For the text-containing cell, return its midpoint in [X, Y] coordinate format. 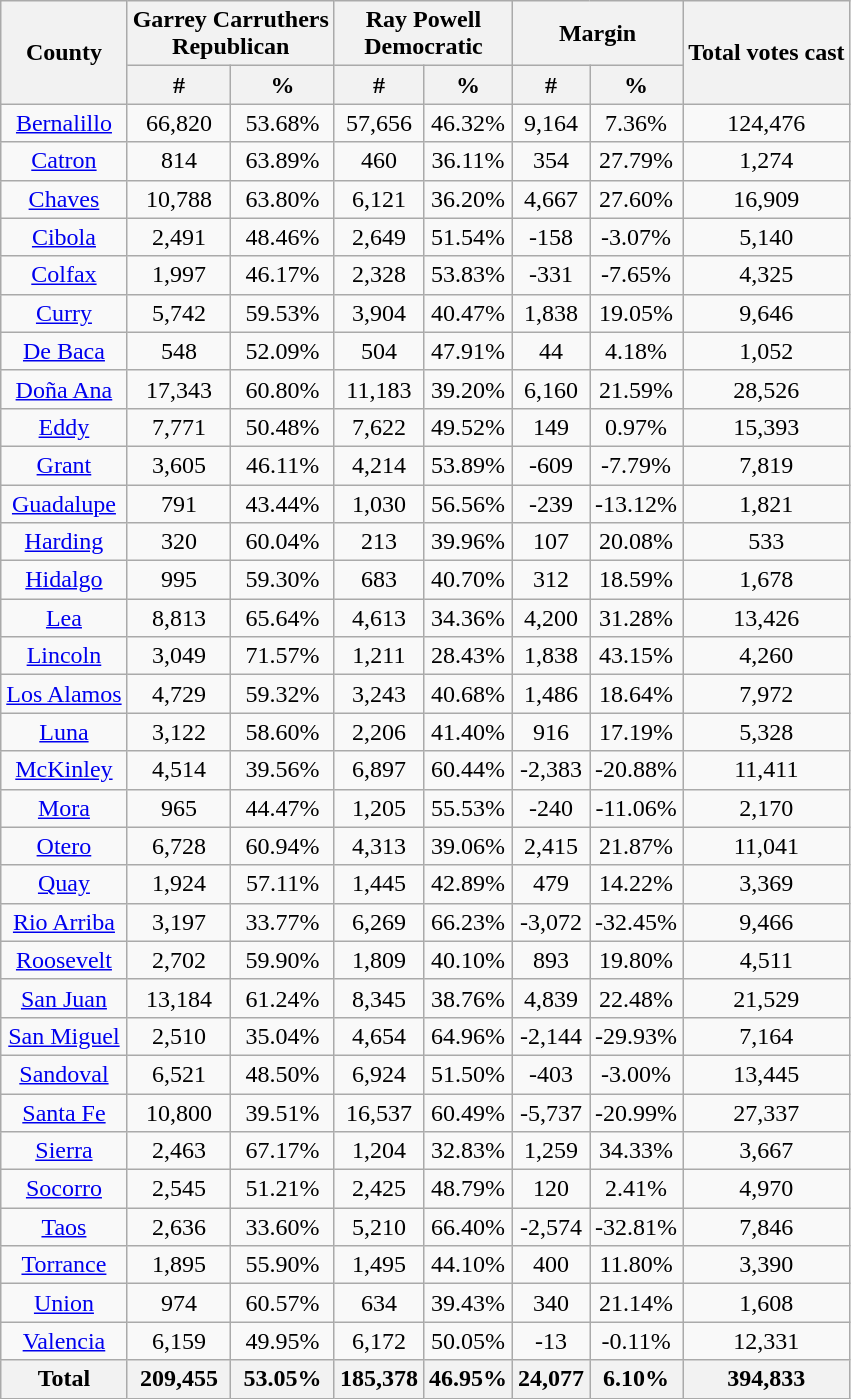
San Miguel [64, 1036]
59.90% [283, 960]
7,819 [767, 465]
59.53% [283, 313]
312 [552, 580]
49.95% [283, 1341]
51.54% [468, 237]
40.68% [468, 694]
974 [179, 1303]
31.28% [636, 618]
48.46% [283, 237]
32.83% [468, 1151]
57.11% [283, 884]
-7.65% [636, 275]
4,729 [179, 694]
40.47% [468, 313]
11,041 [767, 846]
53.68% [283, 123]
43.44% [283, 503]
2,636 [179, 1227]
Union [64, 1303]
0.97% [636, 427]
2,425 [378, 1189]
44.47% [283, 808]
-13 [552, 1341]
548 [179, 351]
-609 [552, 465]
1,895 [179, 1265]
-240 [552, 808]
60.80% [283, 389]
4,613 [378, 618]
400 [552, 1265]
42.89% [468, 884]
McKinley [64, 770]
Eddy [64, 427]
4,970 [767, 1189]
59.32% [283, 694]
63.80% [283, 199]
3,904 [378, 313]
64.96% [468, 1036]
19.80% [636, 960]
185,378 [378, 1379]
65.64% [283, 618]
1,821 [767, 503]
Catron [64, 161]
36.11% [468, 161]
48.50% [283, 1074]
8,345 [378, 998]
Curry [64, 313]
2,206 [378, 732]
Grant [64, 465]
-3.00% [636, 1074]
-3.07% [636, 237]
66,820 [179, 123]
San Juan [64, 998]
4,313 [378, 846]
-7.79% [636, 465]
17,343 [179, 389]
Quay [64, 884]
-403 [552, 1074]
995 [179, 580]
340 [552, 1303]
4.18% [636, 351]
2,491 [179, 237]
34.36% [468, 618]
6,172 [378, 1341]
46.95% [468, 1379]
533 [767, 542]
209,455 [179, 1379]
Ray PowellDemocratic [423, 34]
17.19% [636, 732]
60.49% [468, 1113]
66.40% [468, 1227]
683 [378, 580]
1,211 [378, 656]
53.83% [468, 275]
1,259 [552, 1151]
1,486 [552, 694]
66.23% [468, 922]
-32.45% [636, 922]
814 [179, 161]
71.57% [283, 656]
11,183 [378, 389]
De Baca [64, 351]
46.32% [468, 123]
16,537 [378, 1113]
21.14% [636, 1303]
-29.93% [636, 1036]
Sierra [64, 1151]
57,656 [378, 123]
13,426 [767, 618]
53.05% [283, 1379]
5,140 [767, 237]
33.77% [283, 922]
2,545 [179, 1189]
213 [378, 542]
24,077 [552, 1379]
-20.88% [636, 770]
67.17% [283, 1151]
58.60% [283, 732]
Socorro [64, 1189]
27,337 [767, 1113]
55.90% [283, 1265]
6.10% [636, 1379]
-239 [552, 503]
2,415 [552, 846]
4,325 [767, 275]
46.17% [283, 275]
4,260 [767, 656]
63.89% [283, 161]
7,622 [378, 427]
12,331 [767, 1341]
50.48% [283, 427]
320 [179, 542]
33.60% [283, 1227]
5,328 [767, 732]
-331 [552, 275]
6,160 [552, 389]
51.50% [468, 1074]
107 [552, 542]
55.53% [468, 808]
13,184 [179, 998]
2,170 [767, 808]
Guadalupe [64, 503]
2,463 [179, 1151]
1,997 [179, 275]
11,411 [767, 770]
51.21% [283, 1189]
7,771 [179, 427]
8,813 [179, 618]
3,390 [767, 1265]
7,846 [767, 1227]
1,030 [378, 503]
6,159 [179, 1341]
6,269 [378, 922]
-3,072 [552, 922]
Torrance [64, 1265]
6,728 [179, 846]
3,667 [767, 1151]
Garrey CarruthersRepublican [230, 34]
-5,737 [552, 1113]
Lea [64, 618]
634 [378, 1303]
13,445 [767, 1074]
50.05% [468, 1341]
27.60% [636, 199]
6,924 [378, 1074]
59.30% [283, 580]
916 [552, 732]
6,897 [378, 770]
39.96% [468, 542]
27.79% [636, 161]
9,646 [767, 313]
4,511 [767, 960]
60.57% [283, 1303]
3,197 [179, 922]
9,164 [552, 123]
6,521 [179, 1074]
61.24% [283, 998]
21.59% [636, 389]
34.33% [636, 1151]
49.52% [468, 427]
3,605 [179, 465]
1,204 [378, 1151]
7,972 [767, 694]
Cibola [64, 237]
-32.81% [636, 1227]
965 [179, 808]
19.05% [636, 313]
124,476 [767, 123]
1,052 [767, 351]
4,667 [552, 199]
1,205 [378, 808]
44 [552, 351]
60.44% [468, 770]
-2,383 [552, 770]
10,788 [179, 199]
Colfax [64, 275]
39.51% [283, 1113]
60.04% [283, 542]
-2,574 [552, 1227]
149 [552, 427]
7,164 [767, 1036]
1,809 [378, 960]
Los Alamos [64, 694]
11.80% [636, 1265]
Mora [64, 808]
460 [378, 161]
479 [552, 884]
36.20% [468, 199]
120 [552, 1189]
39.43% [468, 1303]
Rio Arriba [64, 922]
39.06% [468, 846]
20.08% [636, 542]
3,369 [767, 884]
Luna [64, 732]
Bernalillo [64, 123]
44.10% [468, 1265]
1,495 [378, 1265]
14.22% [636, 884]
39.56% [283, 770]
47.91% [468, 351]
52.09% [283, 351]
-0.11% [636, 1341]
4,839 [552, 998]
21,529 [767, 998]
Taos [64, 1227]
22.48% [636, 998]
-20.99% [636, 1113]
504 [378, 351]
38.76% [468, 998]
Harding [64, 542]
41.40% [468, 732]
6,121 [378, 199]
Sandoval [64, 1074]
40.70% [468, 580]
4,654 [378, 1036]
Chaves [64, 199]
5,210 [378, 1227]
Margin [598, 34]
53.89% [468, 465]
2,328 [378, 275]
Roosevelt [64, 960]
4,214 [378, 465]
Doña Ana [64, 389]
Hidalgo [64, 580]
Santa Fe [64, 1113]
Total [64, 1379]
1,924 [179, 884]
43.15% [636, 656]
21.87% [636, 846]
Total votes cast [767, 52]
3,243 [378, 694]
1,608 [767, 1303]
4,514 [179, 770]
18.59% [636, 580]
County [64, 52]
18.64% [636, 694]
-158 [552, 237]
9,466 [767, 922]
56.56% [468, 503]
2,702 [179, 960]
5,742 [179, 313]
3,049 [179, 656]
39.20% [468, 389]
48.79% [468, 1189]
1,445 [378, 884]
1,678 [767, 580]
28.43% [468, 656]
40.10% [468, 960]
Lincoln [64, 656]
15,393 [767, 427]
394,833 [767, 1379]
791 [179, 503]
-2,144 [552, 1036]
3,122 [179, 732]
46.11% [283, 465]
2,649 [378, 237]
893 [552, 960]
354 [552, 161]
-13.12% [636, 503]
60.94% [283, 846]
28,526 [767, 389]
10,800 [179, 1113]
16,909 [767, 199]
1,274 [767, 161]
7.36% [636, 123]
Otero [64, 846]
2,510 [179, 1036]
35.04% [283, 1036]
2.41% [636, 1189]
Valencia [64, 1341]
4,200 [552, 618]
-11.06% [636, 808]
